Locate the cell with the specified text and output its [X, Y] center coordinate. 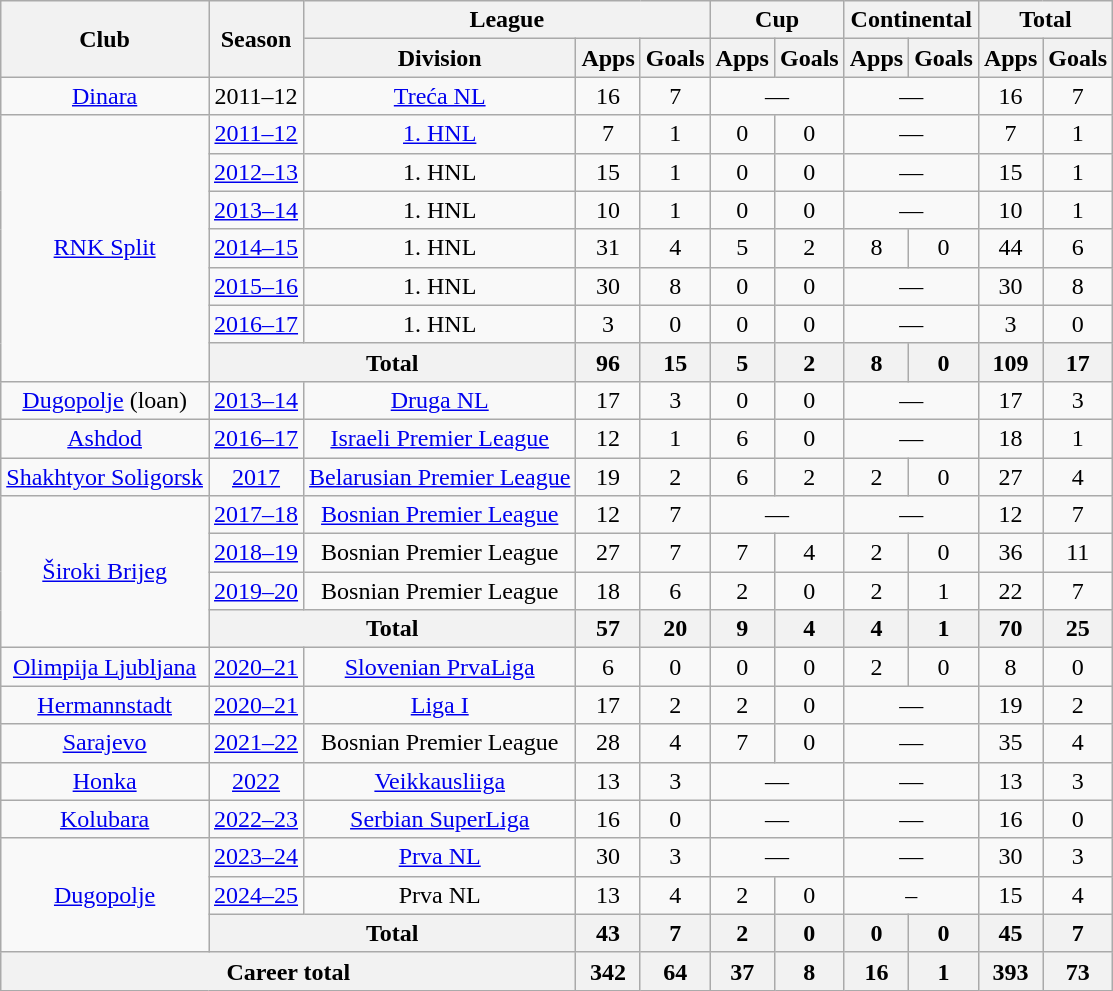
2017–18 [256, 515]
45 [1010, 933]
36 [1010, 553]
Club [105, 39]
35 [1010, 743]
31 [608, 248]
22 [1010, 591]
Slovenian PrvaLiga [440, 667]
League [507, 20]
Dugopolje (loan) [105, 400]
2017 [256, 477]
57 [608, 629]
Serbian SuperLiga [440, 819]
Belarusian Premier League [440, 477]
Dugopolje [105, 895]
Continental [911, 20]
– [911, 895]
2019–20 [256, 591]
Druga NL [440, 400]
2024–25 [256, 895]
2022–23 [256, 819]
Shakhtyor Soligorsk [105, 477]
RNK Split [105, 248]
2022 [256, 781]
Treća NL [440, 96]
64 [675, 971]
Career total [288, 971]
342 [608, 971]
Honka [105, 781]
Veikkausliiga [440, 781]
Kolubara [105, 819]
109 [1010, 362]
20 [675, 629]
73 [1078, 971]
Division [440, 58]
2023–24 [256, 857]
Dinara [105, 96]
Olimpija Ljubljana [105, 667]
70 [1010, 629]
Cup [777, 20]
Israeli Premier League [440, 438]
43 [608, 933]
393 [1010, 971]
9 [742, 629]
Season [256, 39]
2021–22 [256, 743]
11 [1078, 553]
2018–19 [256, 553]
Ashdod [105, 438]
37 [742, 971]
2014–15 [256, 248]
28 [608, 743]
Liga I [440, 705]
Hermannstadt [105, 705]
2015–16 [256, 286]
25 [1078, 629]
Široki Brijeg [105, 572]
96 [608, 362]
Sarajevo [105, 743]
44 [1010, 248]
2012–13 [256, 172]
